Search for the cell housing the specified text and yield its (X, Y) center coordinate. 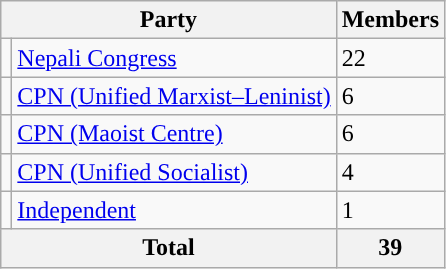
CPN (Maoist Centre) (174, 134)
Nepali Congress (174, 58)
4 (390, 172)
Party (168, 20)
CPN (Unified Socialist) (174, 172)
CPN (Unified Marxist–Leninist) (174, 96)
22 (390, 58)
Total (168, 248)
39 (390, 248)
Members (390, 20)
1 (390, 210)
Independent (174, 210)
